Identify which cell holds the provided text, then report its (X, Y) central coordinate. 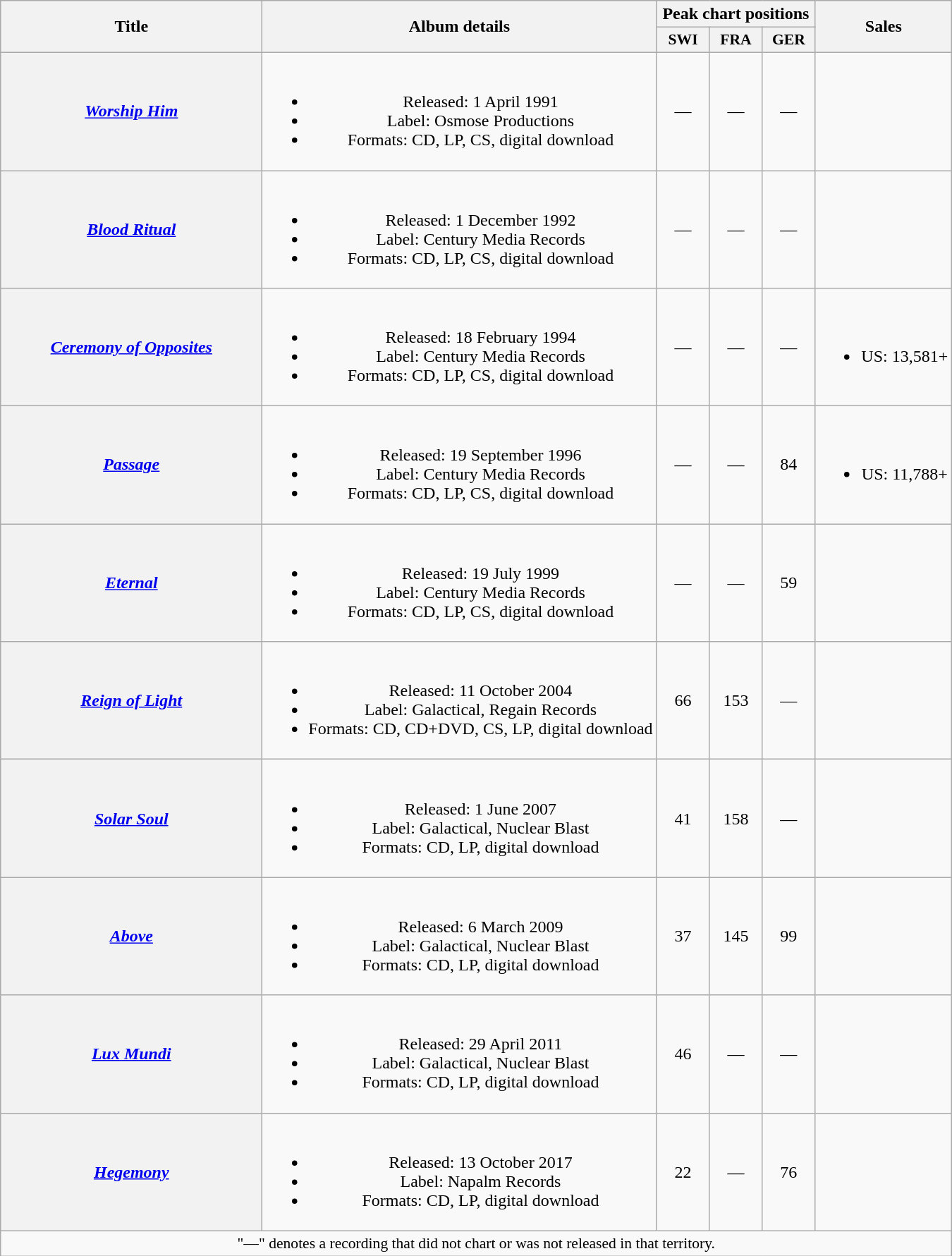
Sales (884, 27)
Title (131, 27)
Passage (131, 465)
Released: 13 October 2017Label: Napalm RecordsFormats: CD, LP, digital download (460, 1172)
Above (131, 937)
Released: 19 July 1999Label: Century Media RecordsFormats: CD, LP, CS, digital download (460, 583)
76 (788, 1172)
84 (788, 465)
Album details (460, 27)
Eternal (131, 583)
Released: 1 April 1991Label: Osmose ProductionsFormats: CD, LP, CS, digital download (460, 111)
SWI (683, 40)
Lux Mundi (131, 1054)
Hegemony (131, 1172)
99 (788, 937)
22 (683, 1172)
GER (788, 40)
145 (736, 937)
US: 13,581+ (884, 347)
FRA (736, 40)
Released: 1 December 1992Label: Century Media RecordsFormats: CD, LP, CS, digital download (460, 230)
Released: 1 June 2007Label: Galactical, Nuclear BlastFormats: CD, LP, digital download (460, 818)
Released: 18 February 1994Label: Century Media RecordsFormats: CD, LP, CS, digital download (460, 347)
Blood Ritual (131, 230)
66 (683, 701)
Released: 11 October 2004Label: Galactical, Regain RecordsFormats: CD, CD+DVD, CS, LP, digital download (460, 701)
Solar Soul (131, 818)
37 (683, 937)
"—" denotes a recording that did not chart or was not released in that territory. (477, 1243)
59 (788, 583)
Released: 6 March 2009Label: Galactical, Nuclear BlastFormats: CD, LP, digital download (460, 937)
41 (683, 818)
Peak chart positions (736, 14)
Worship Him (131, 111)
46 (683, 1054)
Ceremony of Opposites (131, 347)
Reign of Light (131, 701)
Released: 19 September 1996Label: Century Media RecordsFormats: CD, LP, CS, digital download (460, 465)
153 (736, 701)
US: 11,788+ (884, 465)
Released: 29 April 2011Label: Galactical, Nuclear BlastFormats: CD, LP, digital download (460, 1054)
158 (736, 818)
